Find where the given text appears and provide that cell's center as (X, Y) coordinate. 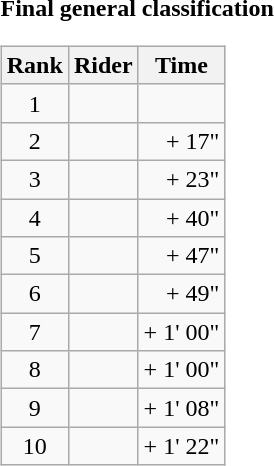
+ 40" (182, 217)
3 (34, 179)
+ 47" (182, 256)
5 (34, 256)
+ 23" (182, 179)
4 (34, 217)
Rank (34, 65)
+ 1' 22" (182, 446)
2 (34, 141)
+ 49" (182, 294)
7 (34, 332)
10 (34, 446)
9 (34, 408)
Time (182, 65)
Rider (103, 65)
+ 17" (182, 141)
1 (34, 103)
6 (34, 294)
+ 1' 08" (182, 408)
8 (34, 370)
